Search for the cell housing the specified text and yield its (x, y) center coordinate. 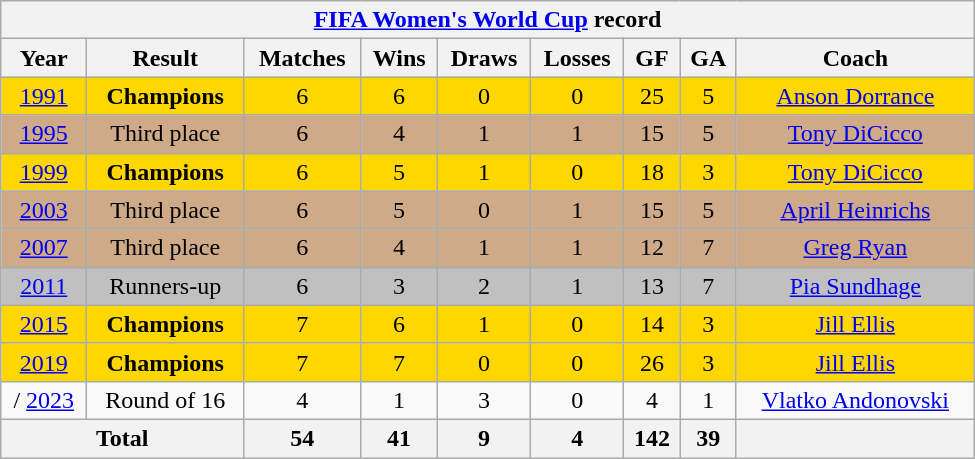
2003 (44, 210)
142 (652, 438)
Coach (855, 58)
39 (708, 438)
9 (484, 438)
54 (302, 438)
2011 (44, 286)
Result (166, 58)
/ 2023 (44, 400)
Draws (484, 58)
2015 (44, 324)
Total (122, 438)
Greg Ryan (855, 248)
Pia Sundhage (855, 286)
14 (652, 324)
26 (652, 362)
2007 (44, 248)
13 (652, 286)
FIFA Women's World Cup record (488, 20)
1999 (44, 172)
GF (652, 58)
1995 (44, 134)
25 (652, 96)
April Heinrichs (855, 210)
2 (484, 286)
2019 (44, 362)
Runners-up (166, 286)
GA (708, 58)
Wins (400, 58)
Anson Dorrance (855, 96)
Losses (578, 58)
Year (44, 58)
Matches (302, 58)
18 (652, 172)
41 (400, 438)
1991 (44, 96)
Round of 16 (166, 400)
Vlatko Andonovski (855, 400)
12 (652, 248)
